Find where the given text appears and provide that cell's center as [X, Y] coordinate. 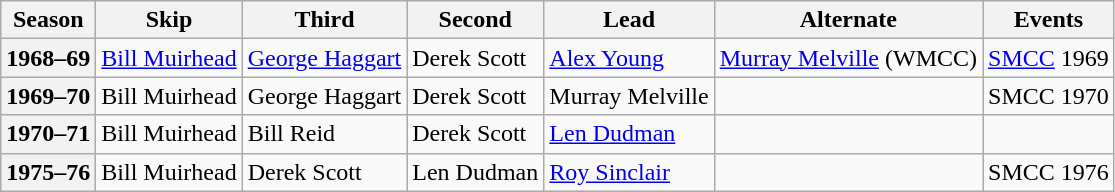
Lead [629, 20]
1969–70 [48, 96]
Alex Young [629, 58]
Events [1049, 20]
Second [476, 20]
Bill Reid [324, 134]
Murray Melville [629, 96]
Murray Melville (WMCC) [848, 58]
1975–76 [48, 172]
Third [324, 20]
SMCC 1970 [1049, 96]
SMCC 1969 [1049, 58]
Season [48, 20]
Skip [169, 20]
Roy Sinclair [629, 172]
Alternate [848, 20]
1968–69 [48, 58]
1970–71 [48, 134]
SMCC 1976 [1049, 172]
